Output the [x, y] coordinate of the center of the cell containing the given text.  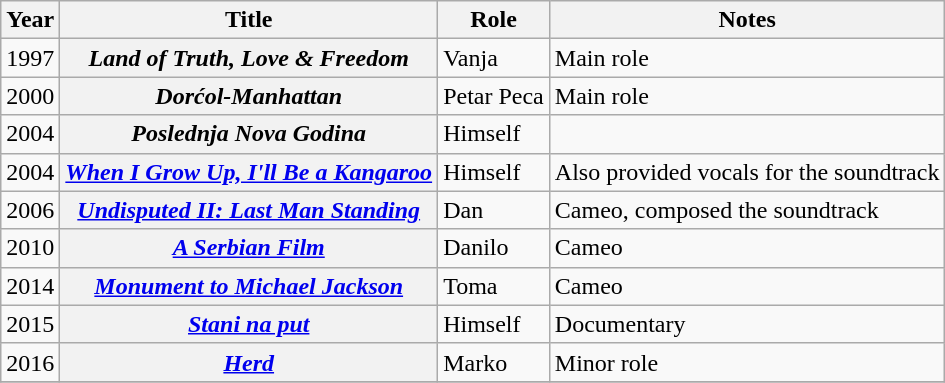
2014 [30, 286]
Dan [494, 210]
Also provided vocals for the soundtrack [747, 172]
2000 [30, 96]
Title [249, 20]
Dorćol-Manhattan [249, 96]
Petar Peca [494, 96]
1997 [30, 58]
Year [30, 20]
Marko [494, 362]
Monument to Michael Jackson [249, 286]
When I Grow Up, I'll Be a Kangaroo [249, 172]
2015 [30, 324]
Notes [747, 20]
Undisputed II: Last Man Standing [249, 210]
Stani na put [249, 324]
Minor role [747, 362]
2016 [30, 362]
Herd [249, 362]
Cameo, composed the soundtrack [747, 210]
2006 [30, 210]
Role [494, 20]
Land of Truth, Love & Freedom [249, 58]
Poslednja Nova Godina [249, 134]
Danilo [494, 248]
2010 [30, 248]
Toma [494, 286]
Documentary [747, 324]
Vanja [494, 58]
A Serbian Film [249, 248]
